Scan for the cell matching the given text and deliver its (x, y) coordinate at center. 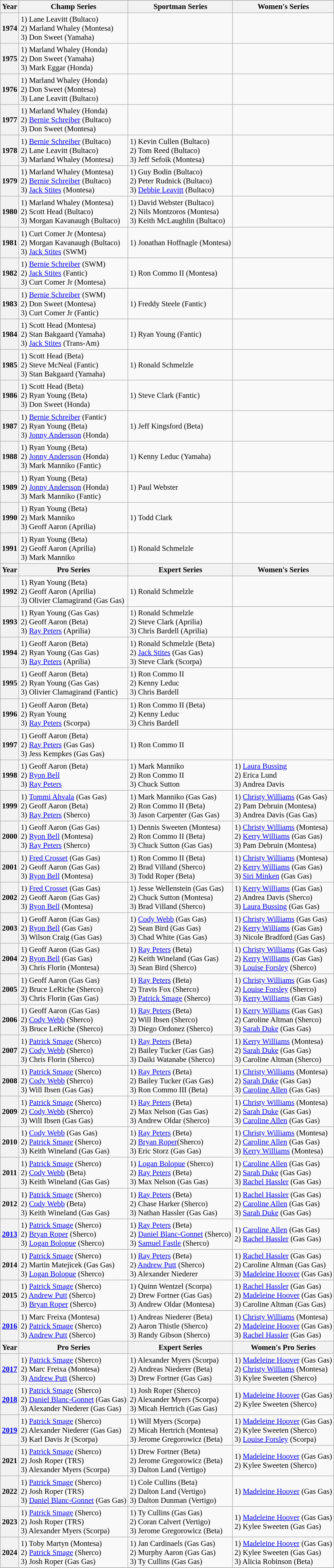
1) Marland Whaley (Honda)2) Don Sweet (Yamaha)3) Mark Eggar (Honda) (73, 59)
2001 (10, 867)
1) Geoff Aaron (Beta)2) Ryan Young3) Ray Peters (Scorpa) (73, 714)
1) Ronald Schmelzle2) Steve Clark (Aprilia)3) Chris Bardell (Aprilia) (181, 622)
2024 (10, 1553)
1) Marland Whaley (Honda)2) Don Sweet (Montesa)3) Lane Leavitt (Bultaco) (73, 90)
1) Christy Williams (Montesa)2) Madeleine Hoover (Gas Gas)3) Rachel Hassler (Gas Gas) (283, 1326)
1) Ron Commo II (Beta)2) Kenny Leduc 3) Chris Bardell (181, 714)
1) Will Myers (Scorpa) 2) Micah Hertrich (Montesa) 3) Jerome Gregorowicz (Beta) (181, 1430)
1) Ryan Young (Fantic) (181, 334)
1) Mark Manniko2) Ron Commo II3) Chuck Sutton (181, 775)
1) Marc Freixa (Montesa)2) Patrick Smage (Sherco)3) Andrew Putt (Sherco) (73, 1326)
1) Geoff Aaron (Beta)2) Ryon Bell3) Ray Peters (73, 775)
1) Bernie Schreiber (SWM)2) Jack Stites (Fantic)3) Curt Comer Jr (Montesa) (73, 273)
1) Tommi Ahvala (Gas Gas)2) Geoff Aaron (Beta)3) Ray Peters (Sherco) (73, 806)
1992 (10, 592)
1) Patrick Smage (Sherco)2) Martin Matejicek (Gas Gas)3) Logan Bolopue (Sherco) (73, 1265)
2023 (10, 1522)
1) Patrick Smage (Sherco)2) Bryan Roper (Sherco)3) Logan Bolopue (Sherco) (73, 1234)
1) Marland Whaley (Honda)2) Bernie Schreiber (Bultaco)3) Don Sweet (Montesa) (73, 120)
1993 (10, 622)
1) Ray Peters (Beta)2) Will Ibsen (Sherco)3) Diego Ordonez (Sherco) (181, 1020)
1) Ray Peters (Beta)2) Chase Harker (Sherco)3) Nathan Hassler (Gas Gas) (181, 1204)
1) Christy Williams (Montesa)2) Caroline Allen (Gas Gas)3) Kerry Williams (Montesa) (283, 1142)
2021 (10, 1461)
1) Cody Webb (Gas Gas)2) Patrick Smage (Sherco)3) Keith Wineland (Gas Gas) (73, 1142)
2012 (10, 1204)
1) Geoff Aaron (Beta)2) Ryan Young (Gas Gas) 3) Olivier Clamagirand (Fantic) (73, 683)
Champ Series (73, 7)
1) Laura Bussing2) Erica Lund3) Andrea Davis (283, 775)
1) Dennis Sweeten (Montesa)2) Ron Commo II (Beta)3) Chuck Sutton (Gas Gas) (181, 836)
2009 (10, 1112)
1) Ray Peters (Beta)2) Daniel Blanc-Gonnet (Sherco)3) Samuel Fastle (Sherco) (181, 1234)
1) Logan Bolopue (Sherco)2) Ray Peters (Beta)3) Max Nelson (Gas Gas) (181, 1173)
1) Ron Commo II 2) Kenny Leduc 3) Chris Bardell (181, 683)
1991 (10, 548)
1) Christy Williams (Montesa)2) Kerry Williams (Gas Gas)3) Siri Minken (Gas Gas) (283, 867)
1989 (10, 487)
1) Ron Commo II (181, 745)
1) Kenny Leduc (Yamaha) (181, 457)
1976 (10, 90)
1) Caroline Allen (Gas Gas)2) Rachel Hassler (Gas Gas) (283, 1234)
1) Ryan Young (Beta)2) Mark Manniko3) Geoff Aaron (Aprilia) (73, 518)
2019 (10, 1430)
1) Ron Commo II (Beta)2) Brad Villand (Sherco)3) Todd Roper (Beta) (181, 867)
1) Scott Head (Beta)2) Ryan Young (Beta)3) Don Sweet (Honda) (73, 396)
1) Jan Cardinaels (Gas Gas) 2) Murphy Aaron (Gas Gas) 3) Ty Cullins (Gas Gas) (181, 1553)
Sportman Series (181, 7)
1) Andreas Niederer (Beta)2) Aaron Thistle (Sherco)3) Randy Gibson (Sherco) (181, 1326)
1) Kerry Williams (Gas Gas)2) Andrea Davis (Sherco)3) Laura Bussing (Gas Gas) (283, 898)
2010 (10, 1142)
1) Guy Bodin (Bultaco)2) Peter Rudnick (Bultaco)3) Debbie Leavitt (Bultaco) (181, 181)
1) Ron Commo II (Montesa) (181, 273)
1) Rachel Hassler (Gas Gas)2) Caroline Allen (Gas Gas)3) Sarah Duke (Gas Gas) (283, 1204)
1) Jesse Wellenstein (Gas Gas)2) Chuck Sutton (Montesa)3) Brad Villand (Sherco) (181, 898)
1) Patrick Smage (Sherco) 2) Marc Freixa (Montesa)3) Andrew Putt (Sherco) (73, 1369)
1) Ray Peters (Beta)2) Bryan Roper(Sherco)3) Eric Storz (Gas Gas) (181, 1142)
1979 (10, 181)
1) Cody Webb (Gas Gas)2) Sean Bird (Gas Gas)3) Chad White (Gas Gas) (181, 928)
2007 (10, 1051)
1) Madeleine Hoover (Gas Gas) 2) Christy Williams (Montesa)3) Kylee Sweeten (Sherco) (283, 1369)
1) David Webster (Bultaco)2) Nils Montzoros (Montesa)3) Keith McLaughlin (Bultaco) (181, 212)
1) Ray Peters (Beta)2) Keith Wineland (Gas Gas)3) Sean Bird (Sherco) (181, 959)
2008 (10, 1081)
1) Rachel Hassler (Gas Gas)2) Madeleine Hoover (Gas Gas)3) Caroline Altman (Gas Gas) (283, 1295)
1) Marland Whaley (Montesa)2) Bernie Schreiber (Bultaco)3) Jack Stites (Montesa) (73, 181)
1) Ray Peters (Beta)2) Andrew Putt (Sherco)3) Alexander Niederer (181, 1265)
1) Geoff Aaron (Gas Gas)2) Cody Webb (Sherco)3) Bruce LeRiche (Sherco) (73, 1020)
1) Geoff Aaron (Gas Gas)2) Ryon Bell (Gas Gas)3) Wilson Craig (Gas Gas) (73, 928)
1) Patrick Smage (Sherco) 2) Josh Roper (TRS) 3) Daniel Blanc-Gonnet (Gas Gas) (73, 1492)
1998 (10, 775)
1) Josh Roper (Sherco)2) Alexander Myers (Scorpa)3) Micah Hertrich (Gas Gas) (181, 1400)
1) Kerry Williams (Gas Gas)2) Caroline Altman (Sherco)3) Sarah Duke (Gas Gas) (283, 1020)
1) Geoff Aaron (Beta)2) Ryan Young (Gas Gas)3) Ray Peters (Aprilia) (73, 653)
1) Christy Williams (Gas Gas)2) Pam Debruin (Montesa)3) Andrea Davis (Gas Gas) (283, 806)
1977 (10, 120)
Women's Pro Series (283, 1348)
1988 (10, 457)
1999 (10, 806)
1982 (10, 273)
1996 (10, 714)
1980 (10, 212)
1) Geoff Aaron (Gas Gas)2) Ryon Bell (Gas Gas)3) Chris Florin (Montesa) (73, 959)
1975 (10, 59)
1) Madeleine Hoover (Gas Gas) 2) Kylee Sweeten (Gas Gas) (283, 1522)
1) Jeff Kingsford (Beta) (181, 426)
2014 (10, 1265)
1) Ty Cullins (Gas Gas) 2) Coran Calvert (Vertigo) 3) Jerome Gregorowicz (Beta) (181, 1522)
1) Christy Williams (Gas Gas)2) Kerry Williams (Gas Gas)3) Louise Forsley (Sherco) (283, 959)
1) Christy Williams (Gas Gas)2) Kerry Williams (Gas Gas)3) Nicole Bradford (Gas Gas) (283, 928)
2016 (10, 1326)
1) Madeleine Hoover (Gas Gas) (283, 1492)
1986 (10, 396)
1) Ray Peters (Beta)2) Max Nelson (Gas Gas)3) Andrew Oldar (Sherco) (181, 1112)
1) Caroline Allen (Gas Gas)2) Sarah Duke (Gas Gas)3) Rachel Hassler (Gas Gas) (283, 1173)
1) Madeleine Hoover (Gas Gas) 2) Kylee Sweeten (Gas Gas) 3) Alicia Robinson (Beta) (283, 1553)
1) Christy Williams (Montesa)2) Kerry Williams (Gas Gas)3) Pam Debruin (Montesa) (283, 836)
1) Christy Williams (Gas Gas)2) Louise Forsley (Sherco)3) Kerry Williams (Gas Gas) (283, 989)
2003 (10, 928)
1) Paul Webster (181, 487)
1994 (10, 653)
2006 (10, 1020)
1) Ryan Young (Gas Gas)2) Geoff Aaron (Beta)3) Ray Peters (Aprilia) (73, 622)
1) Curt Comer Jr (Montesa)2) Morgan Kavanaugh (Bultaco)3) Jack Stites (SWM) (73, 243)
2004 (10, 959)
1974 (10, 28)
1) Patrick Smage (Sherco)2) Cody Webb (Sherco)3) Chris Florin (Sherco) (73, 1051)
1) Ronald Schmelzle (Beta)2) Jack Stites (Gas Gas)3) Steve Clark (Scorpa) (181, 653)
1) Drew Fortner (Beta) 2) Jerome Gregorowicz (Beta) 3) Dalton Land (Vertigo) (181, 1461)
1) Steve Clark (Fantic) (181, 396)
1) Ryan Young (Beta)2) Geoff Aaron (Aprilia)3) Mark Manniko (73, 548)
1997 (10, 745)
1) Scott Head (Montesa)2) Stan Bakgaard (Yamaha)3) Jack Stites (Trans-Am) (73, 334)
1) Patrick Smage (Sherco)2) Andrew Putt (Sherco)3) Bryan Roper (Sherco) (73, 1295)
1) Todd Clark (181, 518)
1) Marland Whaley (Montesa)2) Scott Head (Bultaco)3) Morgan Kavanaugh (Bultaco) (73, 212)
1) Ray Peters (Beta)2) Bailey Tucker (Gas Gas)3) Daiki Watanabe (Sherco) (181, 1051)
1995 (10, 683)
1) Scott Head (Beta)2) Steve McNeal (Fantic)3) Stan Bakgaard (Yamaha) (73, 365)
1) Ryan Young (Beta)2) Geoff Aaron (Aprilia)3) Olivier Clamagirand (Gas Gas) (73, 592)
2002 (10, 898)
1) Cole Cullins (Beta) 2) Dalton Land (Vertigo) 3) Dalton Dunman (Vertigo) (181, 1492)
1) Alexander Myers (Scorpa)2) Andreas Niederer (Beta)3) Drew Fortner (Gas Gas) (181, 1369)
2011 (10, 1173)
1) Quinn Wentzel (Scorpa)2) Drew Fortner (Gas Gas)3) Andrew Oldar (Montesa) (181, 1295)
2013 (10, 1234)
1) Ray Peters (Beta)2) Travis Fox (Sherco)3) Patrick Smage (Sherco) (181, 989)
1) Bernie Schreiber (Fantic)2) Ryan Young (Beta)3) Jonny Andersson (Honda) (73, 426)
1) Lane Leavitt (Bultaco)2) Marland Whaley (Montesa)3) Don Sweet (Yamaha) (73, 28)
1) Geoff Aaron (Beta)2) Ray Peters (Gas Gas)3) Jess Kempkes (Gas Gas) (73, 745)
1983 (10, 304)
1985 (10, 365)
1) Bernie Schreiber (SWM)2) Don Sweet (Montesa)3) Curt Comer Jr (Fantic) (73, 304)
1990 (10, 518)
1) Freddy Steele (Fantic) (181, 304)
1) Bernie Schreiber (Bultaco)2) Lane Leavitt (Bultaco)3) Marland Whaley (Montesa) (73, 151)
1) Patrick Smage (Sherco) 2) Alexander Niederer (Gas Gas) 3) Karl Davis Jr (Scorpa) (73, 1430)
1987 (10, 426)
1) Madeleine Hoover (Gas Gas) 2) Kylee Sweeten (Sherco) 3) Louise Forsley (Scorpa) (283, 1430)
1) Kerry Williams (Montesa)2) Sarah Duke (Gas Gas)3) Caroline Altman (Sherco) (283, 1051)
1) Rachel Hassler (Gas Gas)2) Caroline Altman (Gas Gas)3) Madeleine Hoover (Gas Gas) (283, 1265)
2000 (10, 836)
1978 (10, 151)
1) Patrick Smage (Sherco) 2) Daniel Blanc-Gonnet (Gas Gas)3) Alexander Niederer (Gas Gas) (73, 1400)
2022 (10, 1492)
2015 (10, 1295)
1981 (10, 243)
2018 (10, 1400)
2005 (10, 989)
1984 (10, 334)
1) Kevin Cullen (Bultaco)2) Tom Reed (Bultaco)3) Jeff Sefoik (Montesa) (181, 151)
1) Geoff Aaron (Gas Gas)2) Ryon Bell (Montesa)3) Ray Peters (Sherco) (73, 836)
1) Mark Manniko (Gas Gas)2) Ron Commo II (Beta)3) Jason Carpenter (Gas Gas) (181, 806)
1) Toby Martyn (Montesa) 2) Patrick Smage (Sherco) 3) Josh Roper (Gas Gas) (73, 1553)
1) Geoff Aaron (Gas Gas)2) Bruce LeRiche (Sherco)3) Chris Florin (Gas Gas) (73, 989)
1) Jonathan Hoffnagle (Montesa) (181, 243)
1) Ray Peters (Beta)2) Bailey Tucker (Gas Gas)3) Ron Commo III (Beta) (181, 1081)
2017 (10, 1369)
